Detect which cell encompasses the target text, then output its (X, Y) center coordinate. 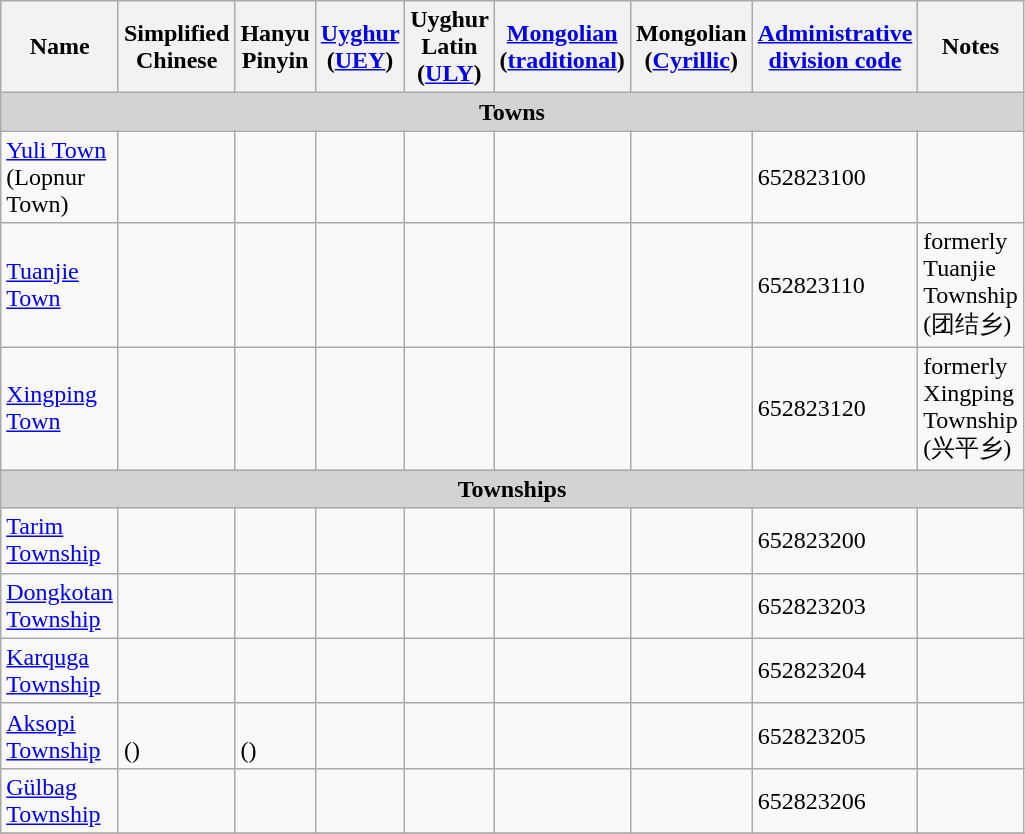
Karquga Township (60, 670)
Uyghur Latin (ULY) (450, 47)
Yuli Town(Lopnur Town) (60, 177)
Xingping Town (60, 408)
Mongolian (Cyrillic) (691, 47)
Administrative division code (835, 47)
652823203 (835, 606)
652823205 (835, 736)
652823100 (835, 177)
652823204 (835, 670)
formerly Xingping Township (兴平乡) (970, 408)
Gülbag Township (60, 800)
Simplified Chinese (176, 47)
Towns (512, 112)
formerly Tuanjie Township (团结乡) (970, 285)
Tuanjie Town (60, 285)
Aksopi Township (60, 736)
Uyghur (UEY) (360, 47)
Name (60, 47)
Hanyu Pinyin (275, 47)
652823206 (835, 800)
Notes (970, 47)
Dongkotan Township (60, 606)
Townships (512, 489)
652823120 (835, 408)
Mongolian (traditional) (562, 47)
652823200 (835, 540)
652823110 (835, 285)
Tarim Township (60, 540)
